Determine the (X, Y) coordinate at the center of the cell enclosing the given text.  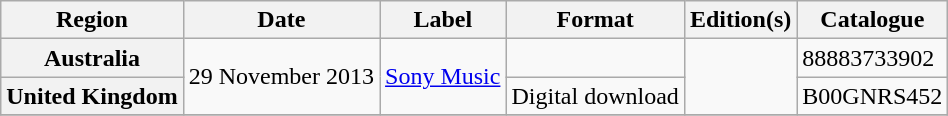
United Kingdom (92, 96)
Format (595, 20)
Sony Music (443, 77)
Catalogue (872, 20)
29 November 2013 (281, 77)
Label (443, 20)
Edition(s) (740, 20)
88883733902 (872, 58)
Date (281, 20)
Digital download (595, 96)
Region (92, 20)
Australia (92, 58)
B00GNRS452 (872, 96)
